Identify which cell holds the provided text, then report its (x, y) central coordinate. 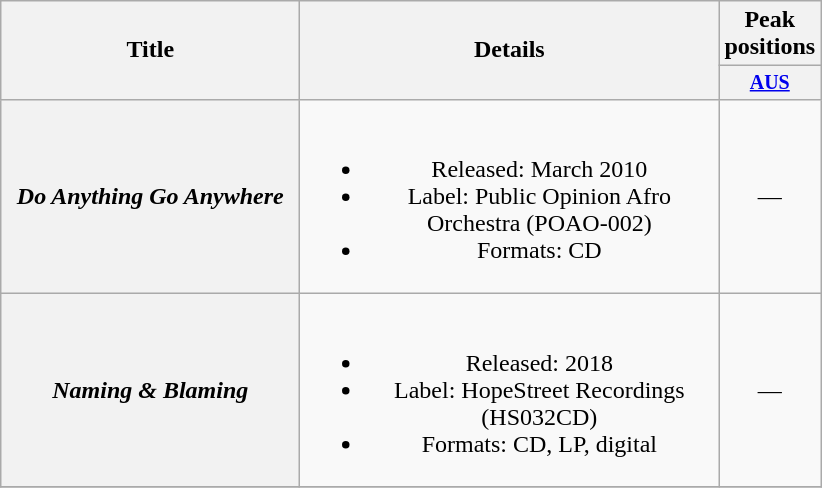
Naming & Blaming (150, 390)
Details (510, 50)
Peak positions (770, 34)
Do Anything Go Anywhere (150, 196)
AUS (770, 82)
Released: 2018Label: HopeStreet Recordings (HS032CD)Formats: CD, LP, digital (510, 390)
Released: March 2010Label: Public Opinion Afro Orchestra (POAO-002)Formats: CD (510, 196)
Title (150, 50)
